Return the (x, y) coordinate for the center point of the cell that contains the specified text.  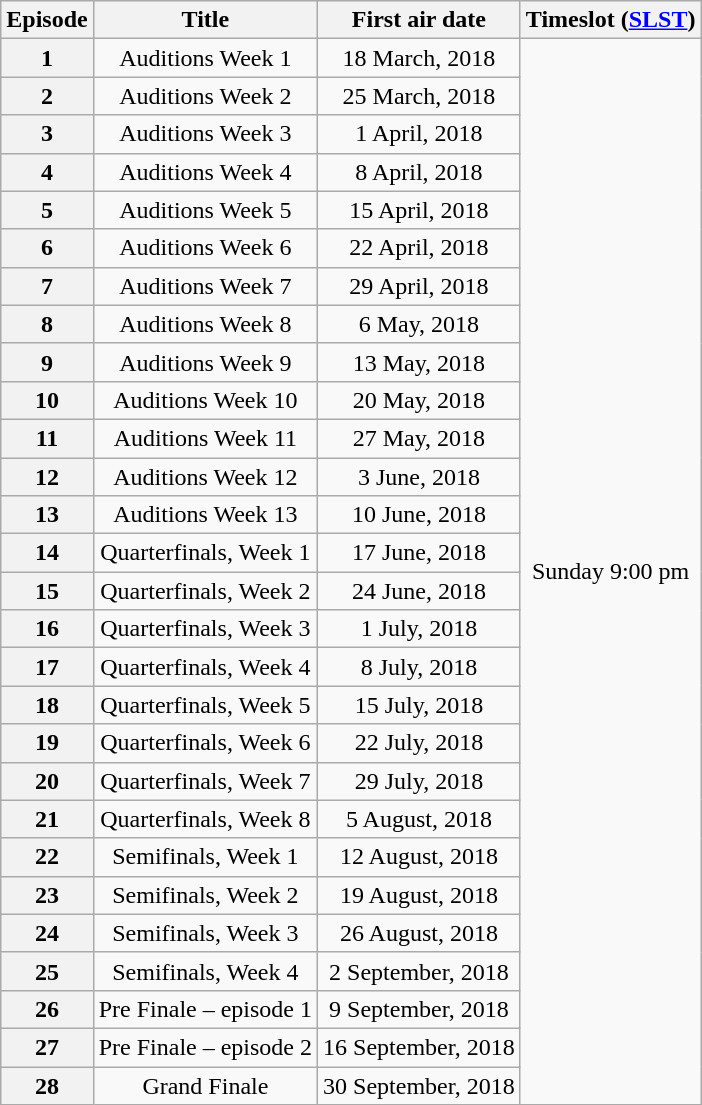
8 (47, 324)
3 (47, 134)
Semifinals, Week 4 (205, 971)
3 June, 2018 (420, 477)
27 May, 2018 (420, 438)
1 July, 2018 (420, 629)
29 July, 2018 (420, 781)
Quarterfinals, Week 3 (205, 629)
5 (47, 210)
17 (47, 667)
24 (47, 933)
28 (47, 1085)
Quarterfinals, Week 1 (205, 553)
20 May, 2018 (420, 400)
14 (47, 553)
2 (47, 96)
Semifinals, Week 2 (205, 895)
25 (47, 971)
Episode (47, 20)
Auditions Week 8 (205, 324)
26 (47, 1009)
Grand Finale (205, 1085)
26 August, 2018 (420, 933)
Auditions Week 4 (205, 172)
29 April, 2018 (420, 286)
25 March, 2018 (420, 96)
5 August, 2018 (420, 819)
Auditions Week 11 (205, 438)
Auditions Week 1 (205, 58)
Auditions Week 2 (205, 96)
Quarterfinals, Week 5 (205, 705)
19 (47, 743)
Auditions Week 3 (205, 134)
Quarterfinals, Week 6 (205, 743)
19 August, 2018 (420, 895)
Timeslot (SLST) (610, 20)
20 (47, 781)
13 (47, 515)
Semifinals, Week 3 (205, 933)
9 September, 2018 (420, 1009)
13 May, 2018 (420, 362)
First air date (420, 20)
27 (47, 1047)
2 September, 2018 (420, 971)
18 March, 2018 (420, 58)
12 (47, 477)
Quarterfinals, Week 4 (205, 667)
4 (47, 172)
18 (47, 705)
11 (47, 438)
Auditions Week 9 (205, 362)
24 June, 2018 (420, 591)
Quarterfinals, Week 7 (205, 781)
Title (205, 20)
22 (47, 857)
17 June, 2018 (420, 553)
9 (47, 362)
Quarterfinals, Week 2 (205, 591)
15 (47, 591)
12 August, 2018 (420, 857)
Auditions Week 7 (205, 286)
6 May, 2018 (420, 324)
23 (47, 895)
1 April, 2018 (420, 134)
15 April, 2018 (420, 210)
16 September, 2018 (420, 1047)
10 (47, 400)
Pre Finale – episode 2 (205, 1047)
Auditions Week 10 (205, 400)
Auditions Week 12 (205, 477)
22 July, 2018 (420, 743)
8 July, 2018 (420, 667)
7 (47, 286)
Sunday 9:00 pm (610, 572)
Pre Finale – episode 1 (205, 1009)
21 (47, 819)
22 April, 2018 (420, 248)
1 (47, 58)
15 July, 2018 (420, 705)
Quarterfinals, Week 8 (205, 819)
Auditions Week 13 (205, 515)
8 April, 2018 (420, 172)
30 September, 2018 (420, 1085)
Semifinals, Week 1 (205, 857)
6 (47, 248)
Auditions Week 6 (205, 248)
16 (47, 629)
Auditions Week 5 (205, 210)
10 June, 2018 (420, 515)
